Provide the [X, Y] coordinate of the cell's center where the given text is located.  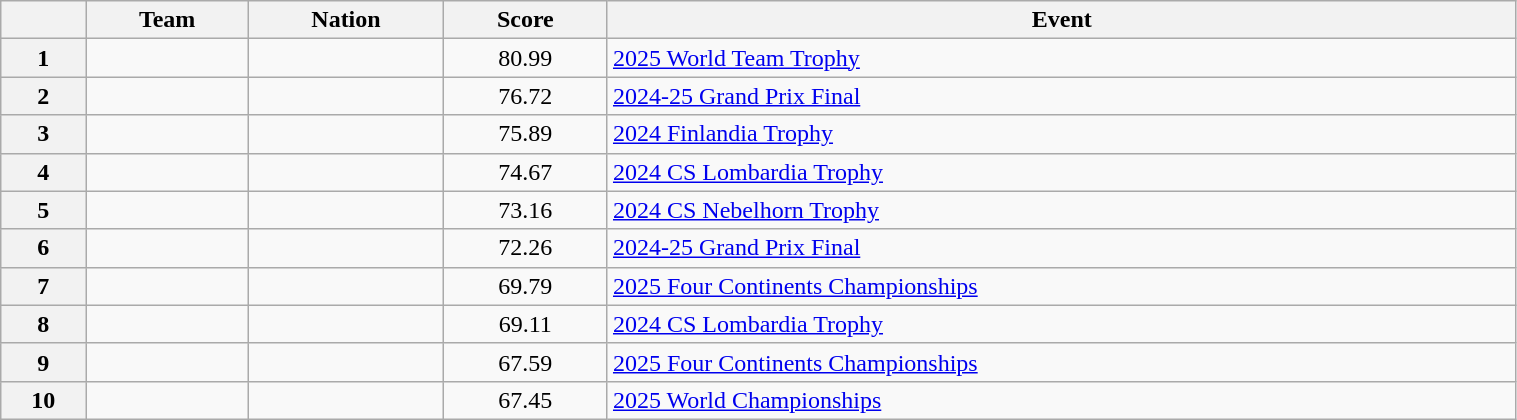
Score [525, 20]
73.16 [525, 210]
10 [44, 400]
75.89 [525, 134]
74.67 [525, 172]
Team [168, 20]
76.72 [525, 96]
2 [44, 96]
80.99 [525, 58]
2025 World Team Trophy [1062, 58]
Nation [346, 20]
9 [44, 362]
69.11 [525, 324]
2025 World Championships [1062, 400]
8 [44, 324]
69.79 [525, 286]
4 [44, 172]
6 [44, 248]
67.59 [525, 362]
2024 CS Nebelhorn Trophy [1062, 210]
67.45 [525, 400]
2024 Finlandia Trophy [1062, 134]
7 [44, 286]
Event [1062, 20]
5 [44, 210]
72.26 [525, 248]
1 [44, 58]
3 [44, 134]
